Extract the [x, y] coordinate from the center of the cell holding the provided text.  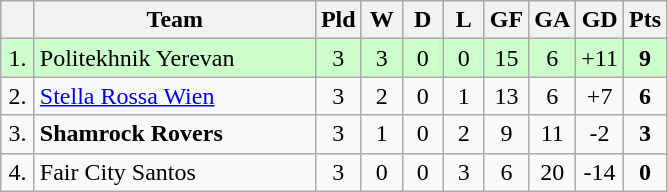
Stella Rossa Wien [174, 96]
GF [506, 20]
13 [506, 96]
Politekhnik Yerevan [174, 58]
Pts [644, 20]
Team [174, 20]
2. [18, 96]
+7 [600, 96]
11 [552, 134]
1. [18, 58]
Pld [338, 20]
Fair City Santos [174, 172]
-2 [600, 134]
4. [18, 172]
20 [552, 172]
+11 [600, 58]
GA [552, 20]
3. [18, 134]
Shamrock Rovers [174, 134]
-14 [600, 172]
D [422, 20]
L [464, 20]
GD [600, 20]
15 [506, 58]
W [382, 20]
